Provide the [X, Y] coordinate of the cell's center where the given text is located.  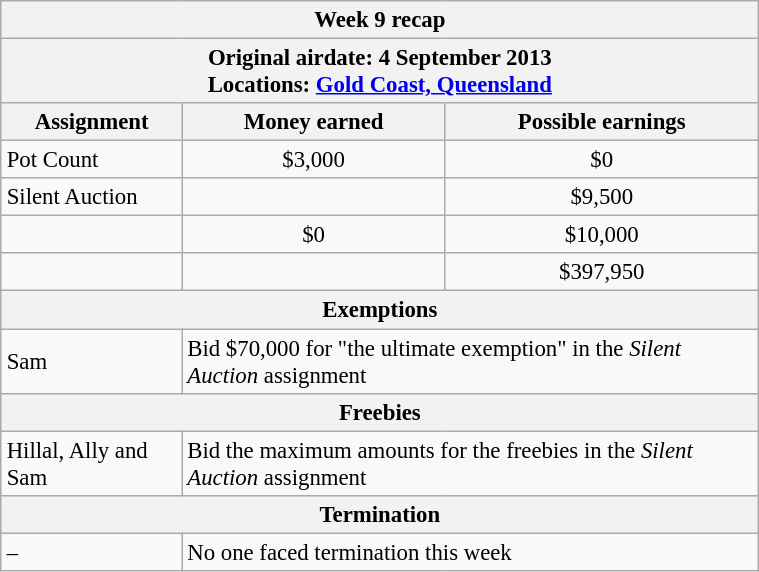
No one faced termination this week [470, 552]
Silent Auction [92, 197]
Sam [92, 360]
Assignment [92, 122]
Freebies [380, 412]
$397,950 [602, 272]
$3,000 [314, 160]
$9,500 [602, 197]
Termination [380, 514]
Money earned [314, 122]
Hillal, Ally and Sam [92, 464]
Possible earnings [602, 122]
Week 9 recap [380, 20]
Bid $70,000 for "the ultimate exemption" in the Silent Auction assignment [470, 360]
Original airdate: 4 September 2013Locations: Gold Coast, Queensland [380, 70]
Pot Count [92, 160]
$10,000 [602, 235]
– [92, 552]
Bid the maximum amounts for the freebies in the Silent Auction assignment [470, 464]
Exemptions [380, 310]
